Search for the cell housing the specified text and yield its [X, Y] center coordinate. 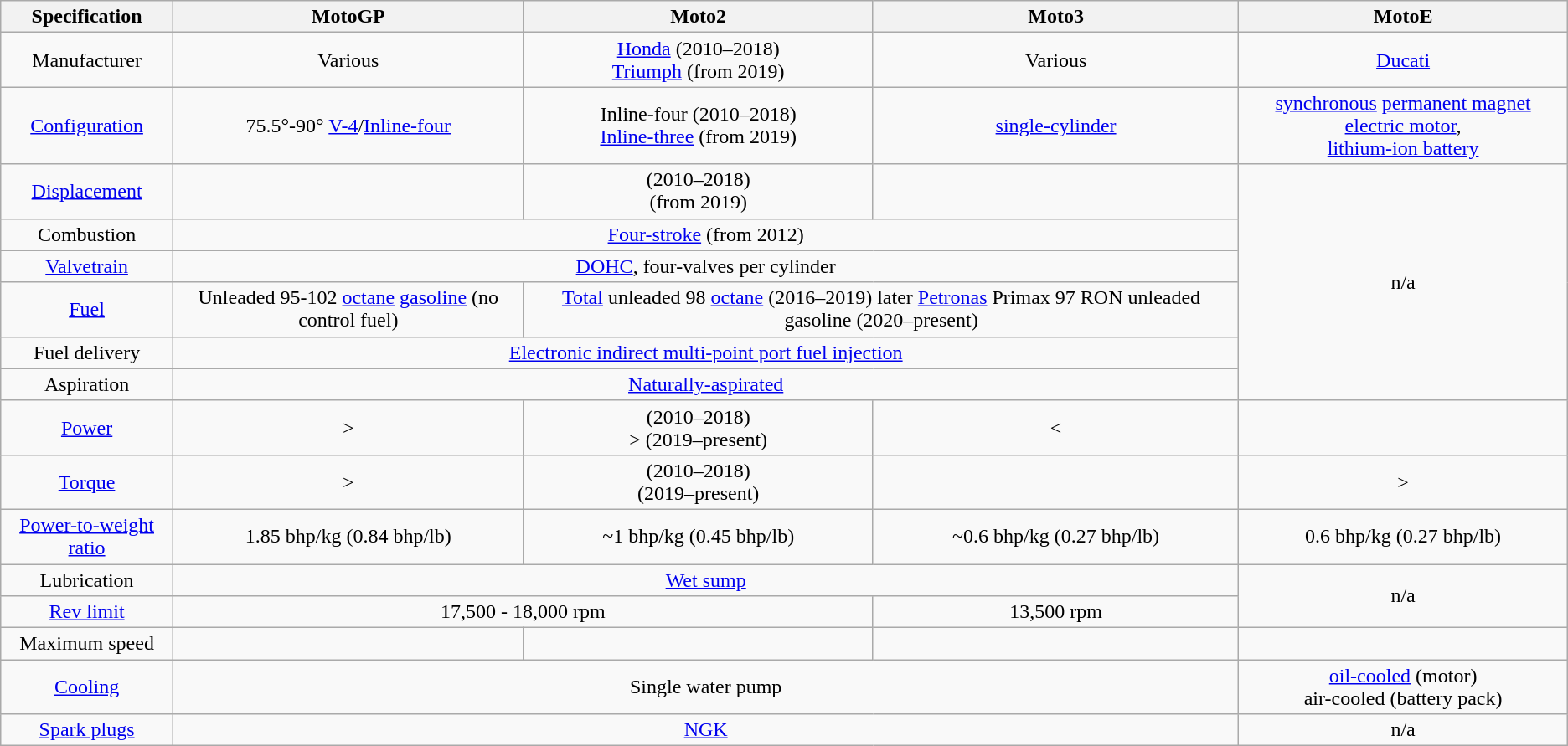
Manufacturer [87, 60]
Maximum speed [87, 644]
Electronic indirect multi-point port fuel injection [705, 352]
Inline-four (2010–2018)Inline-three (from 2019) [699, 126]
MotoGP [348, 17]
75.5°-90° V-4/Inline-four [348, 126]
(2010–2018) (from 2019) [699, 191]
Aspiration [87, 384]
Moto3 [1055, 17]
0.6 bhp/kg (0.27 bhp/lb) [1403, 536]
Cooling [87, 687]
Total unleaded 98 octane (2016–2019) later Petronas Primax 97 RON unleaded gasoline (2020–present) [881, 310]
Torque [87, 482]
Lubrication [87, 580]
(2010–2018) (2019–present) [699, 482]
Combustion [87, 234]
(2010–2018) > (2019–present) [699, 427]
NGK [705, 730]
Fuel delivery [87, 352]
13,500 rpm [1055, 612]
Valvetrain [87, 266]
Ducati [1403, 60]
Configuration [87, 126]
Naturally-aspirated [705, 384]
Four-stroke (from 2012) [705, 234]
Fuel [87, 310]
DOHC, four-valves per cylinder [705, 266]
~1 bhp/kg (0.45 bhp/lb) [699, 536]
17,500 - 18,000 rpm [523, 612]
Honda (2010–2018)Triumph (from 2019) [699, 60]
< [1055, 427]
Single water pump [705, 687]
Moto2 [699, 17]
Wet sump [705, 580]
~0.6 bhp/kg (0.27 bhp/lb) [1055, 536]
1.85 bhp/kg (0.84 bhp/lb) [348, 536]
single-cylinder [1055, 126]
synchronous permanent magnet electric motor,lithium-ion battery [1403, 126]
MotoE [1403, 17]
Displacement [87, 191]
Power-to-weight ratio [87, 536]
Power [87, 427]
Spark plugs [87, 730]
Unleaded 95-102 octane gasoline (no control fuel) [348, 310]
Specification [87, 17]
oil-cooled (motor)air-cooled (battery pack) [1403, 687]
Rev limit [87, 612]
